Pinpoint the cell where the given text exists, returning its [x, y] midpoint coordinate. 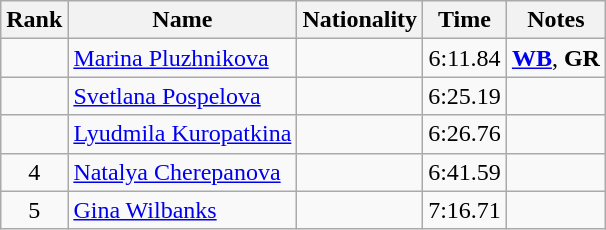
6:26.76 [465, 134]
Time [465, 20]
Marina Pluzhnikova [182, 58]
Nationality [360, 20]
Notes [556, 20]
Name [182, 20]
6:41.59 [465, 172]
6:11.84 [465, 58]
6:25.19 [465, 96]
Lyudmila Kuropatkina [182, 134]
4 [34, 172]
Natalya Cherepanova [182, 172]
5 [34, 210]
Gina Wilbanks [182, 210]
Svetlana Pospelova [182, 96]
Rank [34, 20]
7:16.71 [465, 210]
WB, GR [556, 58]
